Capture the cell that displays the provided text and extract its [X, Y] central coordinate. 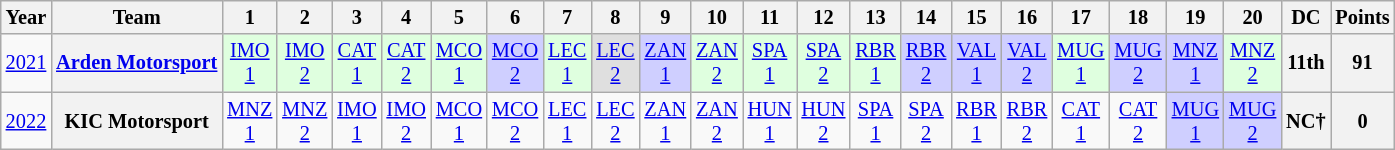
13 [875, 17]
19 [1196, 17]
10 [717, 17]
12 [823, 17]
5 [459, 17]
2021 [26, 63]
91 [1363, 63]
7 [567, 17]
9 [665, 17]
11 [770, 17]
Year [26, 17]
Points [1363, 17]
4 [406, 17]
8 [615, 17]
DC [1306, 17]
0 [1363, 121]
11th [1306, 63]
18 [1138, 17]
16 [1027, 17]
15 [976, 17]
14 [926, 17]
VAL2 [1027, 63]
NC† [1306, 121]
HUN2 [823, 121]
Arden Motorsport [136, 63]
HUN1 [770, 121]
6 [515, 17]
2022 [26, 121]
1 [250, 17]
17 [1080, 17]
VAL1 [976, 63]
KIC Motorsport [136, 121]
3 [356, 17]
Team [136, 17]
20 [1252, 17]
2 [304, 17]
